Search for the cell housing the specified text and yield its (x, y) center coordinate. 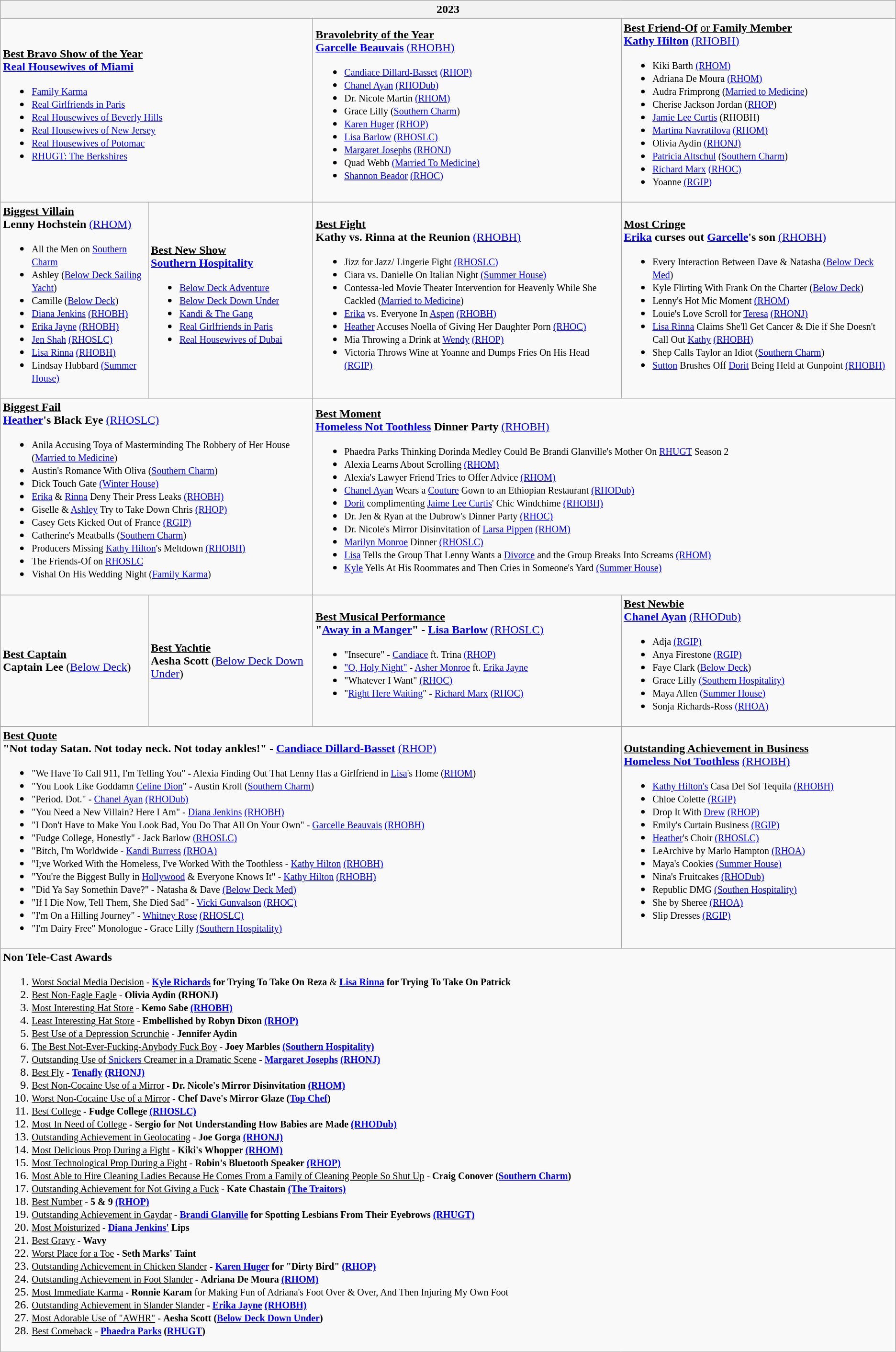
2023 (448, 10)
Best CaptainCaptain Lee (Below Deck) (75, 661)
Best New ShowSouthern HospitalityBelow Deck AdventureBelow Deck Down UnderKandi & The GangReal Girlfriends in ParisReal Housewives of Dubai (231, 300)
Best YachtieAesha Scott (Below Deck Down Under) (231, 661)
